Identify which cell holds the provided text, then report its (X, Y) central coordinate. 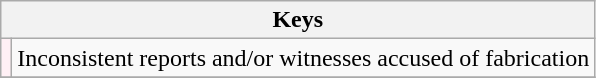
Inconsistent reports and/or witnesses accused of fabrication (304, 58)
Keys (298, 20)
